Determine the (X, Y) coordinate at the center of the cell enclosing the given text.  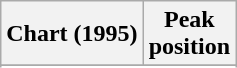
Chart (1995) (72, 34)
Peakposition (189, 34)
